Identify which cell holds the provided text, then report its (x, y) central coordinate. 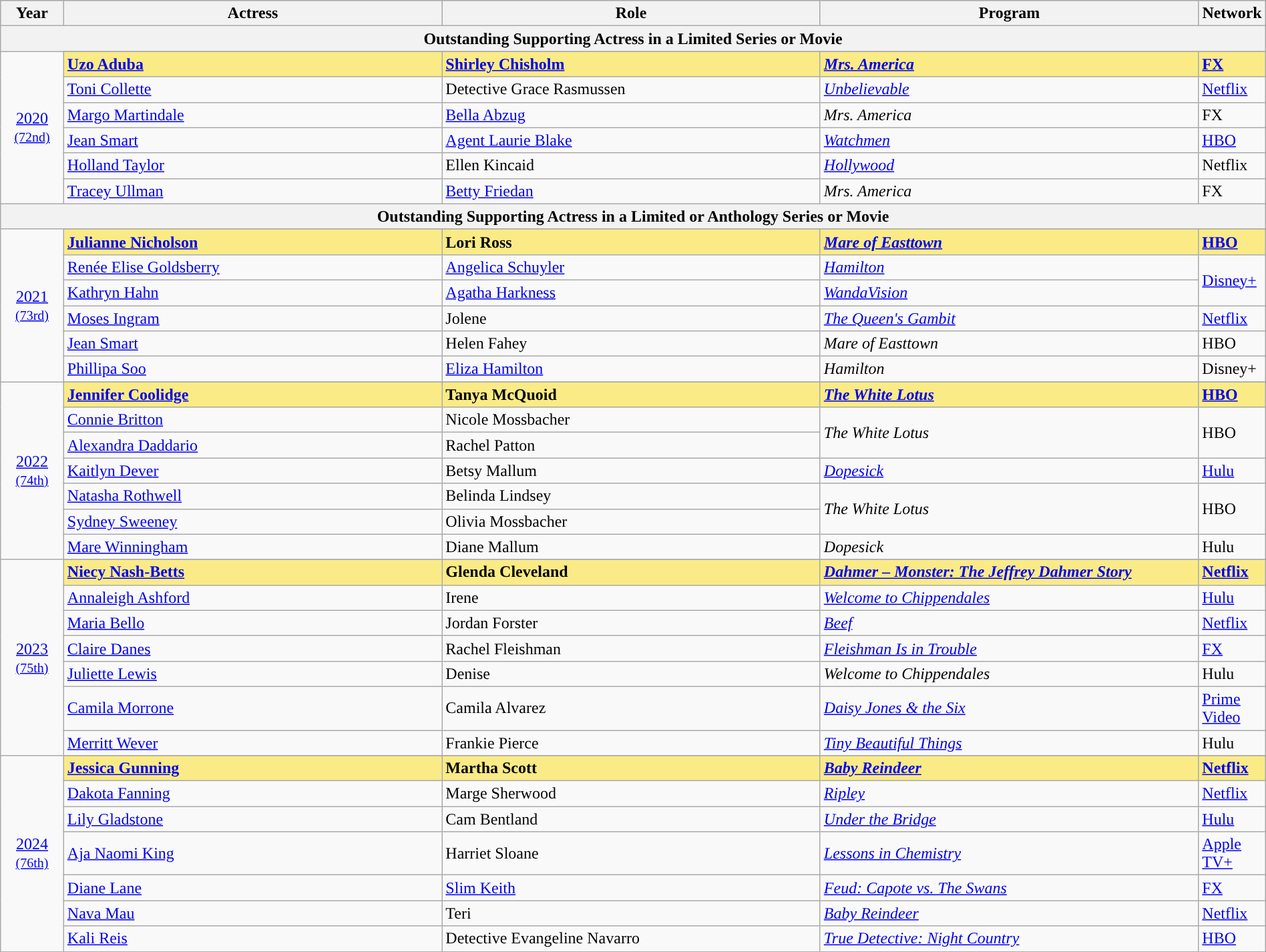
Denise (631, 674)
Camila Morrone (252, 708)
Kathryn Hahn (252, 292)
Angelica Schuyler (631, 267)
Detective Evangeline Navarro (631, 939)
Hollywood (1010, 166)
Claire Danes (252, 648)
Helen Fahey (631, 344)
Role (631, 13)
Merritt Wever (252, 743)
Kali Reis (252, 939)
Fleishman Is in Trouble (1010, 648)
The Queen's Gambit (1010, 318)
Lori Ross (631, 242)
Uzo Aduba (252, 64)
Maria Bello (252, 623)
Dahmer – Monster: The Jeffrey Dahmer Story (1010, 572)
Daisy Jones & the Six (1010, 708)
Beef (1010, 623)
Annaleigh Ashford (252, 598)
Bella Abzug (631, 115)
Moses Ingram (252, 318)
2020(72nd) (32, 128)
Irene (631, 598)
Kaitlyn Dever (252, 471)
Margo Martindale (252, 115)
Cam Bentland (631, 819)
Connie Britton (252, 420)
Lily Gladstone (252, 819)
Juliette Lewis (252, 674)
Martha Scott (631, 768)
Natasha Rothwell (252, 496)
Actress (252, 13)
Slim Keith (631, 888)
Phillipa Soo (252, 369)
Marge Sherwood (631, 794)
Glenda Cleveland (631, 572)
Dakota Fanning (252, 794)
Jennifer Coolidge (252, 395)
Belinda Lindsey (631, 496)
Tracey Ullman (252, 191)
Network (1232, 13)
2021(73rd) (32, 305)
Frankie Pierce (631, 743)
Olivia Mossbacher (631, 521)
Sydney Sweeney (252, 521)
True Detective: Night Country (1010, 939)
Julianne Nicholson (252, 242)
Jordan Forster (631, 623)
Eliza Hamilton (631, 369)
Feud: Capote vs. The Swans (1010, 888)
Tiny Beautiful Things (1010, 743)
Lessons in Chemistry (1010, 853)
Outstanding Supporting Actress in a Limited Series or Movie (633, 39)
Jolene (631, 318)
2022(74th) (32, 471)
Teri (631, 913)
2024(76th) (32, 853)
Camila Alvarez (631, 708)
2023(75th) (32, 657)
Aja Naomi King (252, 853)
Holland Taylor (252, 166)
Nava Mau (252, 913)
Ellen Kincaid (631, 166)
Watchmen (1010, 140)
Betsy Mallum (631, 471)
Under the Bridge (1010, 819)
Rachel Fleishman (631, 648)
Betty Friedan (631, 191)
Diane Lane (252, 888)
Mare Winningham (252, 547)
Prime Video (1232, 708)
Apple TV+ (1232, 853)
Nicole Mossbacher (631, 420)
Renée Elise Goldsberry (252, 267)
Shirley Chisholm (631, 64)
Detective Grace Rasmussen (631, 89)
Jessica Gunning (252, 768)
WandaVision (1010, 292)
Alexandra Daddario (252, 445)
Unbelievable (1010, 89)
Outstanding Supporting Actress in a Limited or Anthology Series or Movie (633, 216)
Niecy Nash-Betts (252, 572)
Ripley (1010, 794)
Year (32, 13)
Tanya McQuoid (631, 395)
Harriet Sloane (631, 853)
Program (1010, 13)
Agatha Harkness (631, 292)
Rachel Patton (631, 445)
Agent Laurie Blake (631, 140)
Diane Mallum (631, 547)
Toni Collette (252, 89)
